For the text-containing cell, return its midpoint in [X, Y] coordinate format. 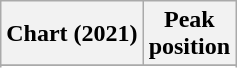
Chart (2021) [72, 34]
Peakposition [189, 34]
